Capture the cell that displays the provided text and extract its (x, y) central coordinate. 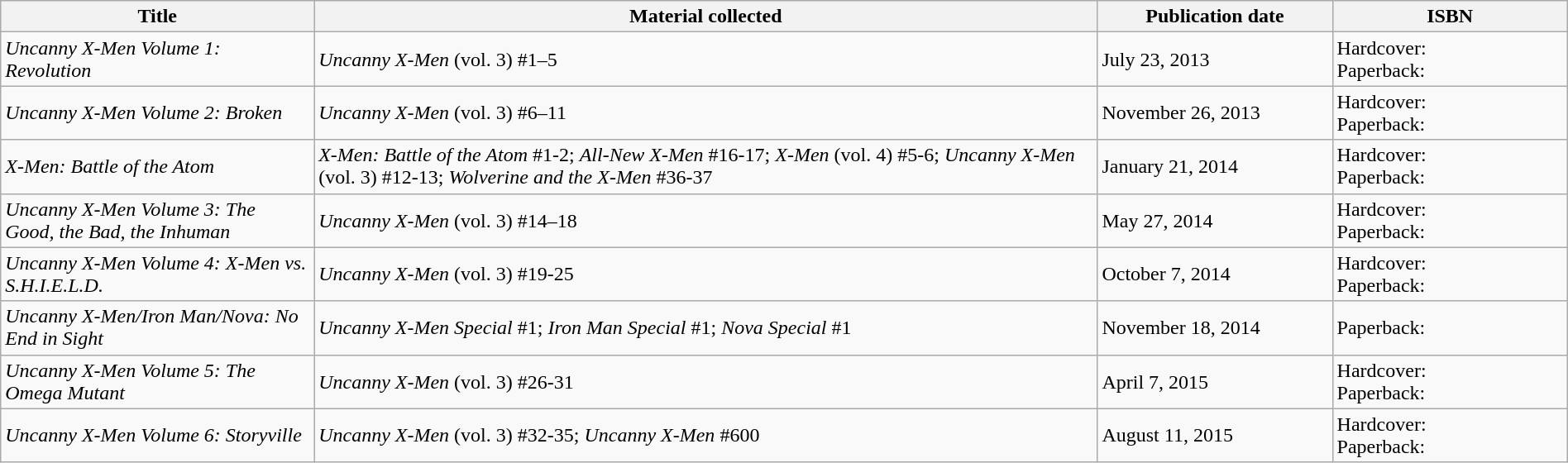
August 11, 2015 (1215, 435)
November 18, 2014 (1215, 327)
Material collected (706, 17)
X-Men: Battle of the Atom #1-2; All-New X-Men #16-17; X-Men (vol. 4) #5-6; Uncanny X-Men (vol. 3) #12-13; Wolverine and the X-Men #36-37 (706, 167)
October 7, 2014 (1215, 274)
X-Men: Battle of the Atom (157, 167)
ISBN (1450, 17)
Uncanny X-Men (vol. 3) #14–18 (706, 220)
Uncanny X-Men (vol. 3) #19-25 (706, 274)
Uncanny X-Men (vol. 3) #26-31 (706, 382)
July 23, 2013 (1215, 60)
Uncanny X-Men Volume 3: The Good, the Bad, the Inhuman (157, 220)
Title (157, 17)
Uncanny X-Men (vol. 3) #32-35; Uncanny X-Men #600 (706, 435)
November 26, 2013 (1215, 112)
April 7, 2015 (1215, 382)
Uncanny X-Men (vol. 3) #6–11 (706, 112)
Uncanny X-Men Volume 1: Revolution (157, 60)
Uncanny X-Men Volume 5: The Omega Mutant (157, 382)
May 27, 2014 (1215, 220)
Uncanny X-Men Special #1; Iron Man Special #1; Nova Special #1 (706, 327)
Uncanny X-Men Volume 2: Broken (157, 112)
January 21, 2014 (1215, 167)
Uncanny X-Men/Iron Man/Nova: No End in Sight (157, 327)
Paperback: (1450, 327)
Uncanny X-Men (vol. 3) #1–5 (706, 60)
Uncanny X-Men Volume 4: X-Men vs. S.H.I.E.L.D. (157, 274)
Uncanny X-Men Volume 6: Storyville (157, 435)
Publication date (1215, 17)
